Pinpoint the cell where the given text exists, returning its [x, y] midpoint coordinate. 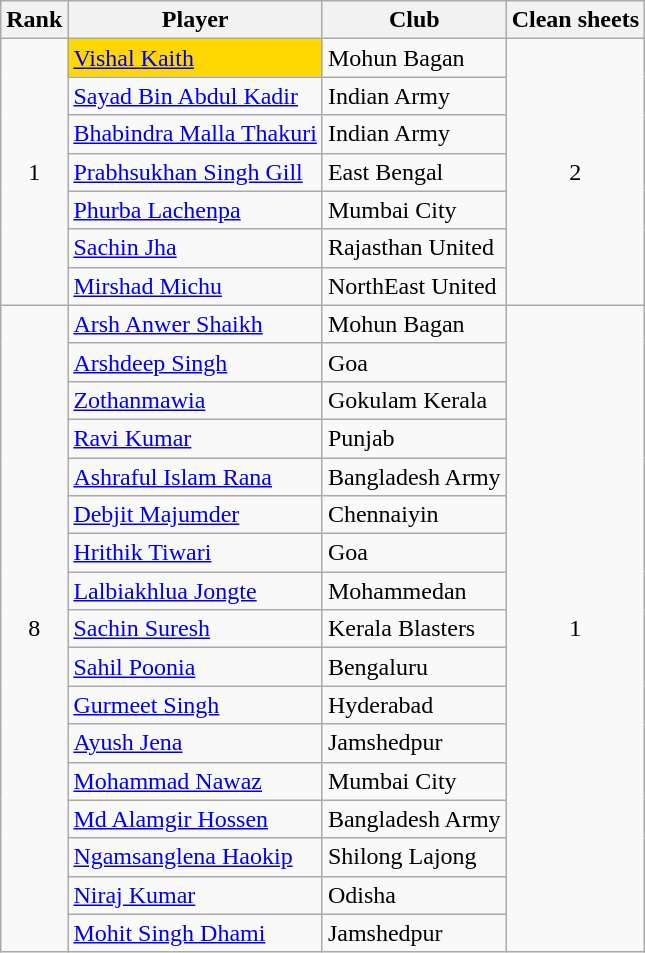
Vishal Kaith [196, 58]
Sayad Bin Abdul Kadir [196, 96]
Sachin Suresh [196, 629]
Prabhsukhan Singh Gill [196, 172]
Club [414, 20]
Ayush Jena [196, 743]
Punjab [414, 438]
Rajasthan United [414, 248]
Arsh Anwer Shaikh [196, 324]
Md Alamgir Hossen [196, 819]
Ashraful Islam Rana [196, 477]
Mohammedan [414, 591]
Chennaiyin [414, 515]
Mohit Singh Dhami [196, 933]
Rank [34, 20]
Bhabindra Malla Thakuri [196, 134]
Clean sheets [575, 20]
NorthEast United [414, 286]
Phurba Lachenpa [196, 210]
Shilong Lajong [414, 857]
Mirshad Michu [196, 286]
Bengaluru [414, 667]
8 [34, 628]
Niraj Kumar [196, 895]
Hyderabad [414, 705]
Gurmeet Singh [196, 705]
Odisha [414, 895]
Hrithik Tiwari [196, 553]
East Bengal [414, 172]
Arshdeep Singh [196, 362]
Gokulam Kerala [414, 400]
Mohammad Nawaz [196, 781]
Sachin Jha [196, 248]
Kerala Blasters [414, 629]
Zothanmawia [196, 400]
Sahil Poonia [196, 667]
Lalbiakhlua Jongte [196, 591]
Ravi Kumar [196, 438]
2 [575, 172]
Ngamsanglena Haokip [196, 857]
Player [196, 20]
Debjit Majumder [196, 515]
